For the text-containing cell, return its midpoint in (X, Y) coordinate format. 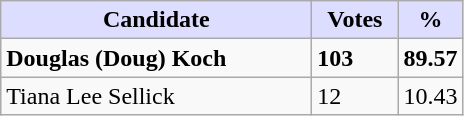
% (430, 20)
12 (355, 96)
Douglas (Doug) Koch (156, 58)
103 (355, 58)
Tiana Lee Sellick (156, 96)
10.43 (430, 96)
Votes (355, 20)
Candidate (156, 20)
89.57 (430, 58)
